Extract the (X, Y) coordinate from the center of the cell holding the provided text.  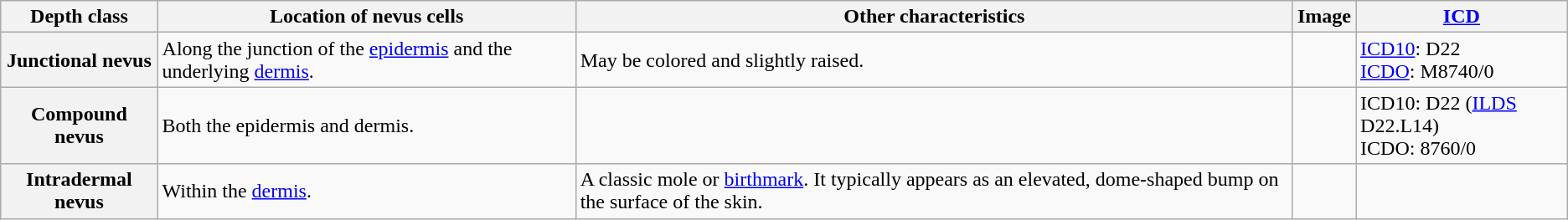
Other characteristics (934, 17)
Depth class (79, 17)
Location of nevus cells (367, 17)
Image (1323, 17)
Junctional nevus (79, 60)
A classic mole or birthmark. It typically appears as an elevated, dome-shaped bump on the surface of the skin. (934, 191)
ICD10: D22 (ILDS D22.L14)ICDO: 8760/0 (1462, 125)
Compound nevus (79, 125)
ICD10: D22ICDO: M8740/0 (1462, 60)
ICD (1462, 17)
Within the dermis. (367, 191)
Intradermal nevus (79, 191)
May be colored and slightly raised. (934, 60)
Along the junction of the epidermis and the underlying dermis. (367, 60)
Both the epidermis and dermis. (367, 125)
